Determine the [x, y] coordinate at the center of the cell enclosing the given text.  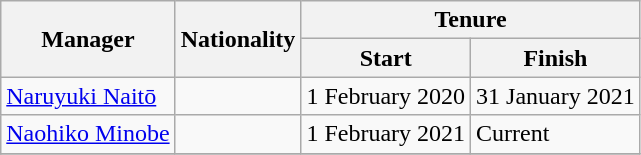
1 February 2021 [386, 134]
Naruyuki Naitō [88, 96]
Naohiko Minobe [88, 134]
1 February 2020 [386, 96]
Nationality [238, 39]
Finish [556, 58]
Start [386, 58]
31 January 2021 [556, 96]
Current [556, 134]
Manager [88, 39]
Tenure [470, 20]
